Capture the cell that displays the provided text and extract its (X, Y) central coordinate. 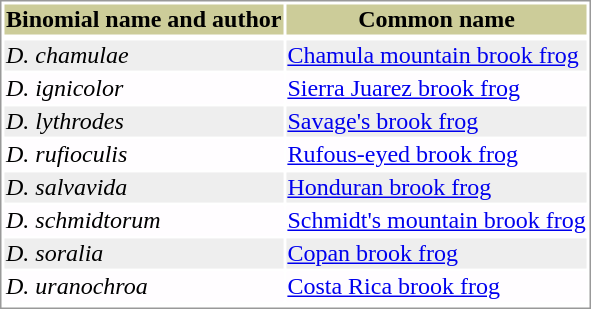
Honduran brook frog (436, 187)
Costa Rica brook frog (436, 287)
Chamula mountain brook frog (436, 55)
Savage's brook frog (436, 121)
D. ignicolor (143, 89)
D. lythrodes (143, 121)
Common name (436, 19)
Sierra Juarez brook frog (436, 89)
Rufous-eyed brook frog (436, 155)
D. schmidtorum (143, 221)
D. uranochroa (143, 287)
Binomial name and author (143, 19)
D. soralia (143, 253)
D. chamulae (143, 55)
Copan brook frog (436, 253)
D. rufioculis (143, 155)
Schmidt's mountain brook frog (436, 221)
D. salvavida (143, 187)
